Provide the (X, Y) coordinate of the cell's center where the given text is located.  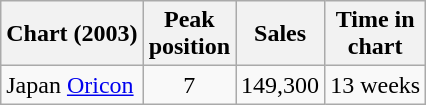
149,300 (280, 85)
13 weeks (376, 85)
Sales (280, 34)
Time inchart (376, 34)
7 (189, 85)
Japan Oricon (72, 85)
Peakposition (189, 34)
Chart (2003) (72, 34)
